Provide the [x, y] coordinate of the cell's center where the given text is located.  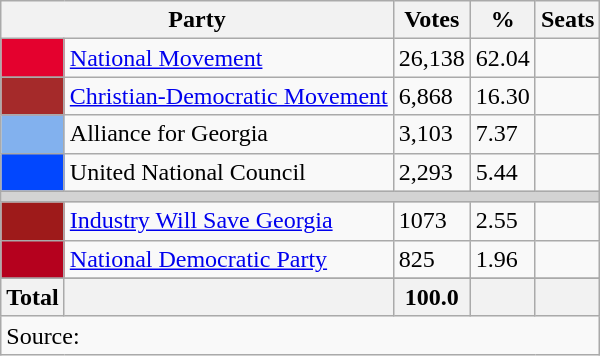
3,103 [432, 134]
6,868 [432, 96]
Votes [432, 20]
Party [198, 20]
2,293 [432, 172]
100.0 [432, 297]
7.37 [502, 134]
National Movement [228, 58]
National Democratic Party [228, 259]
5.44 [502, 172]
Total [33, 297]
Industry Will Save Georgia [228, 221]
Christian-Democratic Movement [228, 96]
% [502, 20]
United National Council [228, 172]
Seats [567, 20]
16.30 [502, 96]
2.55 [502, 221]
Alliance for Georgia [228, 134]
26,138 [432, 58]
1073 [432, 221]
Source: [300, 335]
825 [432, 259]
62.04 [502, 58]
1.96 [502, 259]
